Extract the [X, Y] coordinate from the center of the cell holding the provided text.  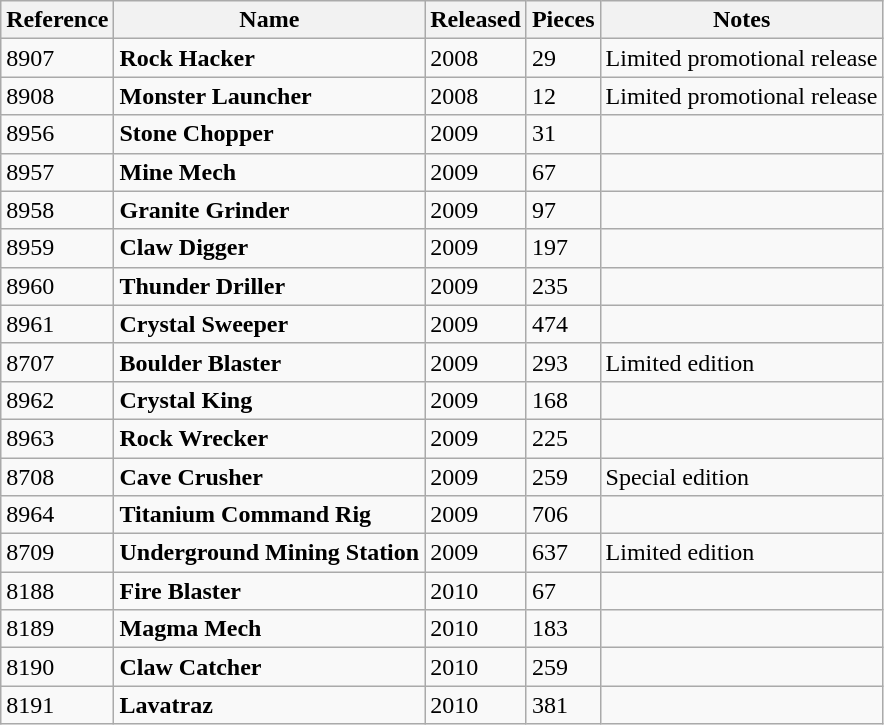
8962 [58, 400]
Underground Mining Station [270, 553]
Special edition [742, 477]
8960 [58, 286]
8961 [58, 324]
Claw Digger [270, 248]
8188 [58, 591]
Reference [58, 20]
8189 [58, 629]
8956 [58, 134]
8707 [58, 362]
Magma Mech [270, 629]
706 [563, 515]
8964 [58, 515]
8190 [58, 667]
Titanium Command Rig [270, 515]
12 [563, 96]
474 [563, 324]
Name [270, 20]
Mine Mech [270, 172]
Fire Blaster [270, 591]
Monster Launcher [270, 96]
Notes [742, 20]
168 [563, 400]
235 [563, 286]
Rock Wrecker [270, 438]
Granite Grinder [270, 210]
381 [563, 705]
183 [563, 629]
Cave Crusher [270, 477]
Released [476, 20]
197 [563, 248]
8959 [58, 248]
8191 [58, 705]
Crystal Sweeper [270, 324]
8958 [58, 210]
8709 [58, 553]
Lavatraz [270, 705]
8957 [58, 172]
Thunder Driller [270, 286]
8908 [58, 96]
97 [563, 210]
Claw Catcher [270, 667]
Boulder Blaster [270, 362]
31 [563, 134]
637 [563, 553]
29 [563, 58]
293 [563, 362]
8907 [58, 58]
8708 [58, 477]
Stone Chopper [270, 134]
8963 [58, 438]
Pieces [563, 20]
Crystal King [270, 400]
Rock Hacker [270, 58]
225 [563, 438]
